Provide the [x, y] coordinate of the cell's center where the given text is located.  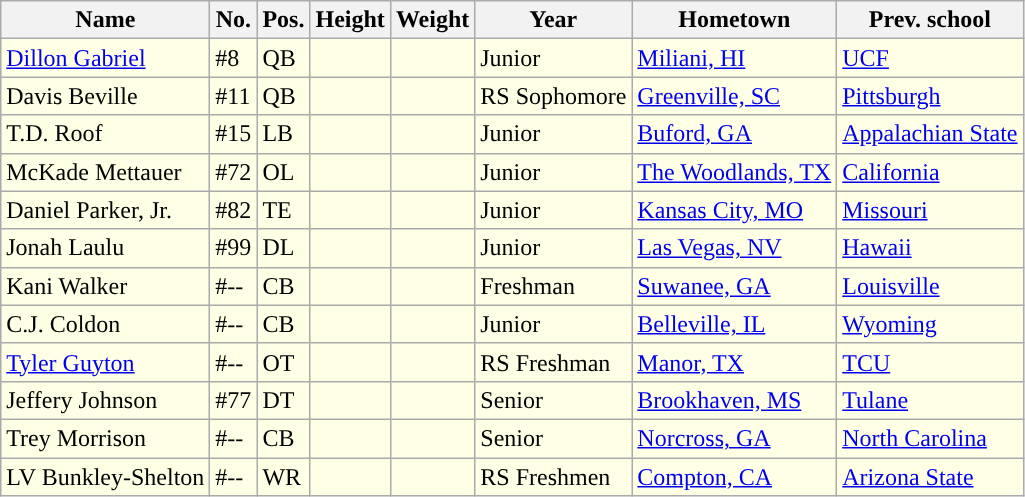
Hawaii [930, 248]
LB [284, 134]
Kansas City, MO [734, 210]
Norcross, GA [734, 438]
Jeffery Johnson [106, 400]
RS Freshman [554, 362]
McKade Mettauer [106, 172]
Compton, CA [734, 477]
Missouri [930, 210]
Miliani, HI [734, 58]
OL [284, 172]
Davis Beville [106, 96]
Pittsburgh [930, 96]
RS Sophomore [554, 96]
UCF [930, 58]
Manor, TX [734, 362]
Wyoming [930, 324]
Belleville, IL [734, 324]
No. [234, 20]
California [930, 172]
#15 [234, 134]
Hometown [734, 20]
Suwanee, GA [734, 286]
WR [284, 477]
LV Bunkley-Shelton [106, 477]
Kani Walker [106, 286]
North Carolina [930, 438]
Name [106, 20]
Year [554, 20]
Freshman [554, 286]
#77 [234, 400]
TCU [930, 362]
Tulane [930, 400]
Prev. school [930, 20]
Height [350, 20]
Jonah Laulu [106, 248]
Pos. [284, 20]
#72 [234, 172]
T.D. Roof [106, 134]
#8 [234, 58]
C.J. Coldon [106, 324]
Dillon Gabriel [106, 58]
RS Freshmen [554, 477]
Tyler Guyton [106, 362]
Daniel Parker, Jr. [106, 210]
Buford, GA [734, 134]
#99 [234, 248]
OT [284, 362]
Las Vegas, NV [734, 248]
Trey Morrison [106, 438]
The Woodlands, TX [734, 172]
Appalachian State [930, 134]
Greenville, SC [734, 96]
DT [284, 400]
DL [284, 248]
#11 [234, 96]
#82 [234, 210]
Brookhaven, MS [734, 400]
Weight [432, 20]
Arizona State [930, 477]
TE [284, 210]
Louisville [930, 286]
